Locate the cell with the specified text and output its (x, y) center coordinate. 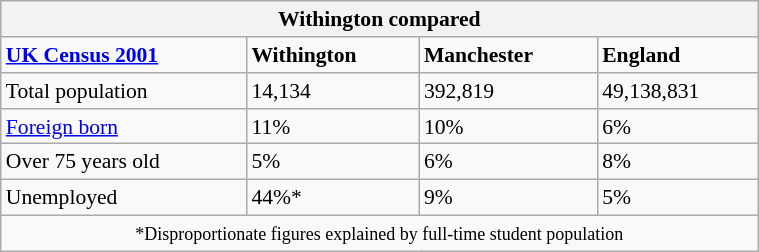
49,138,831 (677, 91)
14,134 (332, 91)
Unemployed (124, 197)
10% (508, 126)
44%* (332, 197)
392,819 (508, 91)
Foreign born (124, 126)
UK Census 2001 (124, 55)
11% (332, 126)
*Disproportionate figures explained by full-time student population (380, 233)
9% (508, 197)
8% (677, 162)
Withington compared (380, 19)
England (677, 55)
Withington (332, 55)
Total population (124, 91)
Manchester (508, 55)
Over 75 years old (124, 162)
